Return the (X, Y) coordinate for the center point of the cell that contains the specified text.  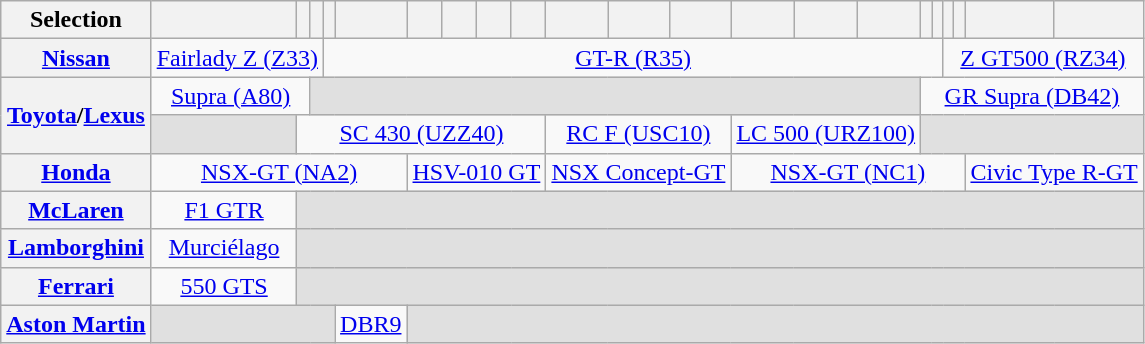
DBR9 (371, 324)
RC F (USC10) (638, 134)
SC 430 (UZZ40) (422, 134)
NSX-GT (NA2) (279, 172)
NSX Concept-GT (638, 172)
Selection (76, 20)
550 GTS (224, 286)
Ferrari (76, 286)
F1 GTR (224, 210)
Honda (76, 172)
Fairlady Z (Z33) (237, 58)
Civic Type R-GT (1054, 172)
LC 500 (URZ100) (826, 134)
Murciélago (224, 248)
Lamborghini (76, 248)
HSV-010 GT (476, 172)
GT-R (R35) (634, 58)
Toyota/Lexus (76, 115)
McLaren (76, 210)
Z GT500 (RZ34) (1043, 58)
NSX-GT (NC1) (848, 172)
GR Supra (DB42) (1032, 96)
Nissan (76, 58)
Aston Martin (76, 324)
Supra (A80) (230, 96)
